Provide the (X, Y) coordinate of the cell's center where the given text is located.  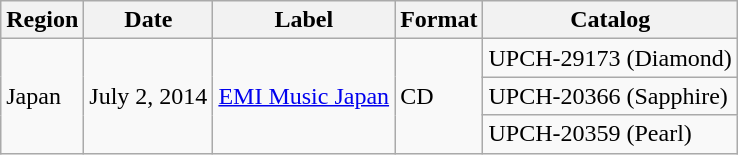
UPCH-20359 (Pearl) (610, 134)
Region (42, 20)
Japan (42, 96)
EMI Music Japan (304, 96)
UPCH-29173 (Diamond) (610, 58)
Catalog (610, 20)
Format (439, 20)
Label (304, 20)
July 2, 2014 (148, 96)
Date (148, 20)
UPCH-20366 (Sapphire) (610, 96)
CD (439, 96)
